Output the [X, Y] coordinate of the center of the cell containing the given text.  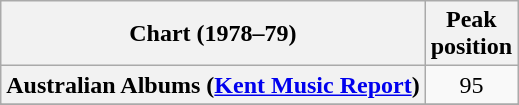
Peakposition [471, 34]
Australian Albums (Kent Music Report) [213, 85]
95 [471, 85]
Chart (1978–79) [213, 34]
